Locate the cell with the specified text and output its [X, Y] center coordinate. 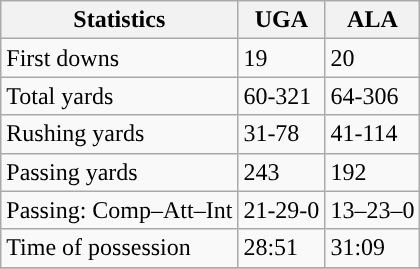
192 [372, 172]
19 [282, 58]
Passing yards [120, 172]
Statistics [120, 20]
Passing: Comp–Att–Int [120, 210]
Rushing yards [120, 134]
13–23–0 [372, 210]
60-321 [282, 96]
41-114 [372, 134]
64-306 [372, 96]
28:51 [282, 248]
243 [282, 172]
Total yards [120, 96]
31-78 [282, 134]
21-29-0 [282, 210]
31:09 [372, 248]
UGA [282, 20]
20 [372, 58]
ALA [372, 20]
Time of possession [120, 248]
First downs [120, 58]
